Return the [X, Y] coordinate for the center point of the cell that contains the specified text.  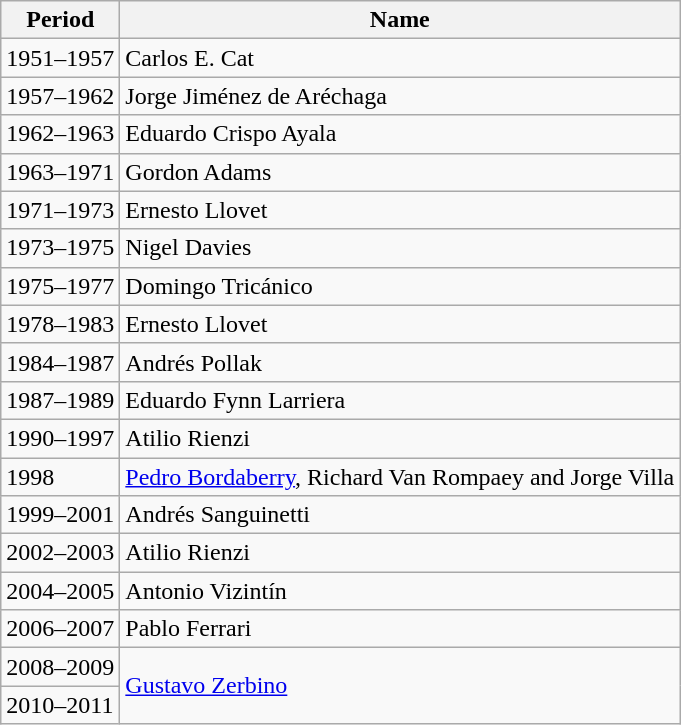
1978–1983 [60, 324]
Pedro Bordaberry, Richard Van Rompaey and Jorge Villa [400, 477]
Andrés Sanguinetti [400, 515]
1990–1997 [60, 438]
1999–2001 [60, 515]
Gordon Adams [400, 172]
Eduardo Crispo Ayala [400, 134]
Nigel Davies [400, 248]
2010–2011 [60, 705]
2006–2007 [60, 629]
2002–2003 [60, 553]
1971–1973 [60, 210]
2004–2005 [60, 591]
1987–1989 [60, 400]
1962–1963 [60, 134]
Domingo Tricánico [400, 286]
Gustavo Zerbino [400, 686]
1963–1971 [60, 172]
1975–1977 [60, 286]
1984–1987 [60, 362]
Pablo Ferrari [400, 629]
Carlos E. Cat [400, 58]
Jorge Jiménez de Aréchaga [400, 96]
1957–1962 [60, 96]
Name [400, 20]
Antonio Vizintín [400, 591]
1951–1957 [60, 58]
Eduardo Fynn Larriera [400, 400]
2008–2009 [60, 667]
1973–1975 [60, 248]
Andrés Pollak [400, 362]
1998 [60, 477]
Period [60, 20]
